For the text-containing cell, return its midpoint in (x, y) coordinate format. 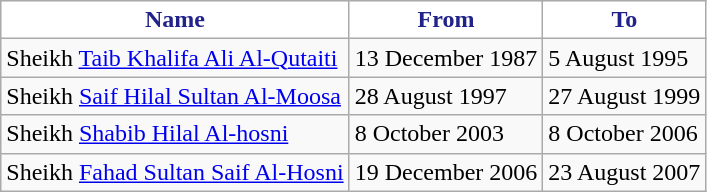
To (624, 20)
23 August 2007 (624, 172)
19 December 2006 (446, 172)
Sheikh Fahad Sultan Saif Al-Hosni (175, 172)
27 August 1999 (624, 96)
13 December 1987 (446, 58)
Sheikh Shabib Hilal Al-hosni (175, 134)
From (446, 20)
5 August 1995 (624, 58)
8 October 2006 (624, 134)
8 October 2003 (446, 134)
Sheikh Taib Khalifa Ali Al-Qutaiti (175, 58)
28 August 1997 (446, 96)
Name (175, 20)
Sheikh Saif Hilal Sultan Al-Moosa (175, 96)
